Pinpoint the cell where the given text exists, returning its (X, Y) midpoint coordinate. 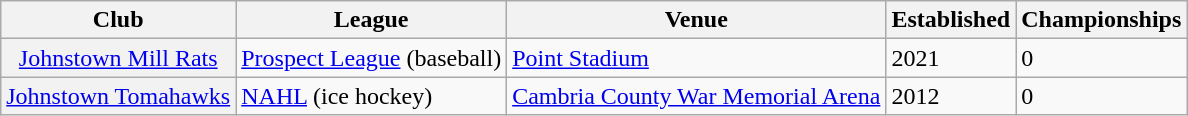
Venue (696, 20)
Established (951, 20)
2012 (951, 96)
Johnstown Tomahawks (118, 96)
NAHL (ice hockey) (372, 96)
Cambria County War Memorial Arena (696, 96)
League (372, 20)
Point Stadium (696, 58)
Prospect League (baseball) (372, 58)
Johnstown Mill Rats (118, 58)
2021 (951, 58)
Championships (1102, 20)
Club (118, 20)
